From the cell containing the given text, extract its center point as (X, Y) coordinate. 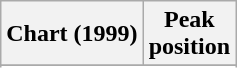
Chart (1999) (72, 34)
Peak position (189, 34)
